From the cell containing the given text, extract its center point as [X, Y] coordinate. 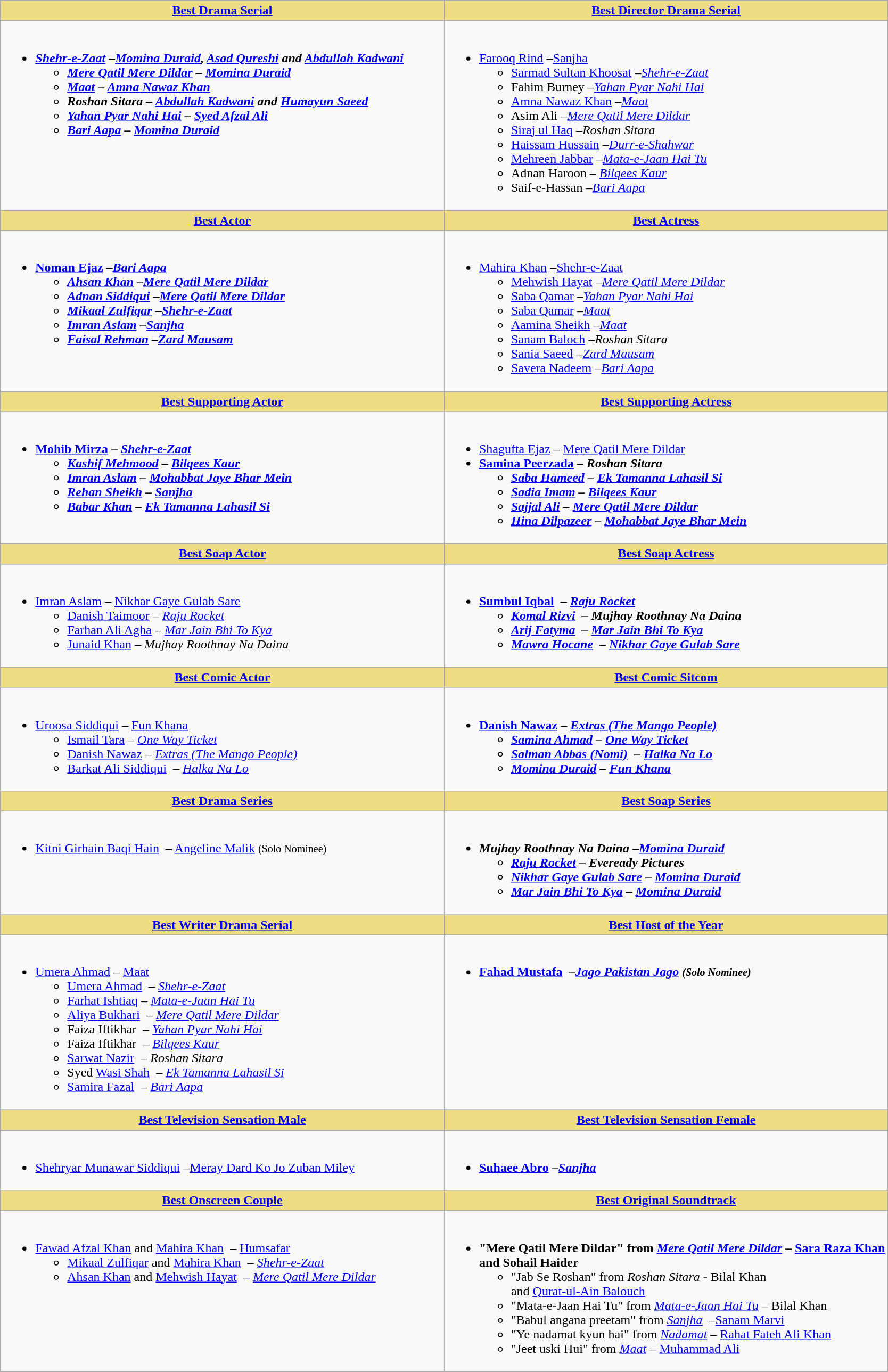
Best Host of the Year [666, 925]
Sumbul Iqbal – Raju RocketKomal Rizvi – Mujhay Roothnay Na DainaArij Fatyma – Mar Jain Bhi To KyaMawra Hocane – Nikhar Gaye Gulab Sare [666, 615]
Best Supporting Actress [666, 401]
Best Television Sensation Female [666, 1120]
Best Original Soundtrack [666, 1201]
Best Drama Series [223, 801]
Kitni Girhain Baqi Hain – Angeline Malik (Solo Nominee) [223, 862]
Danish Nawaz – Extras (The Mango People)Samina Ahmad – One Way TicketSalman Abbas (Nomi) – Halka Na LoMomina Duraid – Fun Khana [666, 739]
Best Writer Drama Serial [223, 925]
Mohib Mirza – Shehr-e-ZaatKashif Mehmood – Bilqees KaurImran Aslam – Mohabbat Jaye Bhar MeinRehan Sheikh – SanjhaBabar Khan – Ek Tamanna Lahasil Si [223, 478]
Suhaee Abro –Sanjha [666, 1161]
Best Drama Serial [223, 11]
Best Comic Sitcom [666, 677]
Fawad Afzal Khan and Mahira Khan – HumsafarMikaal Zulfiqar and Mahira Khan – Shehr-e-ZaatAhsan Khan and Mehwish Hayat – Mere Qatil Mere Dildar [223, 1291]
Best Comic Actor [223, 677]
Best Director Drama Serial [666, 11]
Best Television Sensation Male [223, 1120]
Imran Aslam – Nikhar Gaye Gulab SareDanish Taimoor – Raju RocketFarhan Ali Agha – Mar Jain Bhi To KyaJunaid Khan – Mujhay Roothnay Na Daina [223, 615]
Best Soap Actress [666, 554]
Best Actress [666, 220]
Fahad Mustafa –Jago Pakistan Jago (Solo Nominee) [666, 1022]
Uroosa Siddiqui – Fun KhanaIsmail Tara – One Way TicketDanish Nawaz – Extras (The Mango People)Barkat Ali Siddiqui – Halka Na Lo [223, 739]
Best Onscreen Couple [223, 1201]
Best Supporting Actor [223, 401]
Best Actor [223, 220]
Best Soap Actor [223, 554]
Shehryar Munawar Siddiqui –Meray Dard Ko Jo Zuban Miley [223, 1161]
Best Soap Series [666, 801]
Mujhay Roothnay Na Daina –Momina DuraidRaju Rocket – Eveready PicturesNikhar Gaye Gulab Sare – Momina DuraidMar Jain Bhi To Kya – Momina Duraid [666, 862]
